Locate the cell with the specified text and output its [x, y] center coordinate. 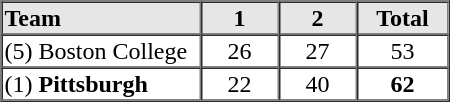
40 [317, 84]
2 [317, 18]
53 [403, 50]
(5) Boston College [102, 50]
Team [102, 18]
1 [239, 18]
(1) Pittsburgh [102, 84]
22 [239, 84]
62 [403, 84]
26 [239, 50]
27 [317, 50]
Total [403, 18]
